Extract the (x, y) coordinate from the center of the cell holding the provided text.  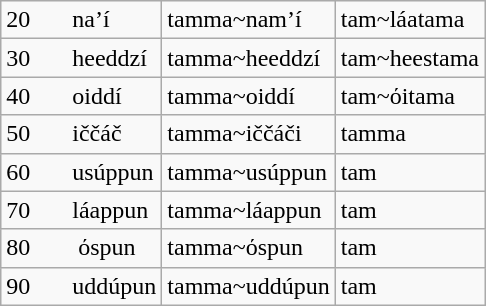
60 usúppun (82, 172)
tam~όitama (410, 96)
tam~láatama (410, 20)
tamma~heeddzí (248, 58)
40 oiddí (82, 96)
tamma~nam’í (248, 20)
tamma (410, 134)
20 na’í (82, 20)
70 láappun (82, 210)
80 όspun (82, 248)
tamma~iččáči (248, 134)
tamma~láappun (248, 210)
tamma~uddúpun (248, 286)
30 heeddzí (82, 58)
tamma~όspun (248, 248)
tam~heestama (410, 58)
tamma~usúppun (248, 172)
tamma~oiddí (248, 96)
90 uddúpun (82, 286)
50 iččáč (82, 134)
